Locate the cell with the specified text and output its (X, Y) center coordinate. 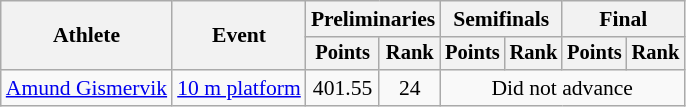
Final (623, 19)
Semifinals (501, 19)
24 (410, 88)
10 m platform (239, 88)
Event (239, 36)
Amund Gismervik (86, 88)
Athlete (86, 36)
401.55 (343, 88)
Preliminaries (373, 19)
Did not advance (562, 88)
